Extract the [x, y] coordinate from the center of the cell holding the provided text.  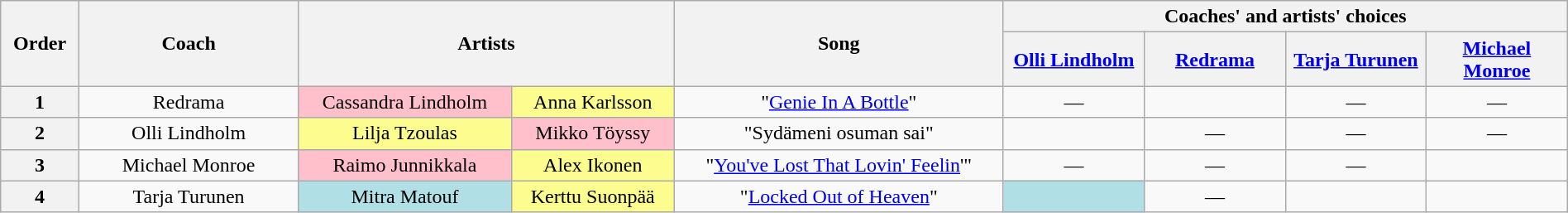
"Sydämeni osuman sai" [839, 133]
1 [40, 102]
Alex Ikonen [592, 165]
3 [40, 165]
Mikko Töyssy [592, 133]
Cassandra Lindholm [405, 102]
Raimo Junnikkala [405, 165]
Coach [189, 43]
"Genie In A Bottle" [839, 102]
Mitra Matouf [405, 196]
Kerttu Suonpää [592, 196]
"Locked Out of Heaven" [839, 196]
Artists [486, 43]
Coaches' and artists' choices [1285, 17]
Lilja Tzoulas [405, 133]
Song [839, 43]
"You've Lost That Lovin' Feelin'" [839, 165]
Anna Karlsson [592, 102]
Order [40, 43]
2 [40, 133]
4 [40, 196]
